Pinpoint the cell where the given text exists, returning its [x, y] midpoint coordinate. 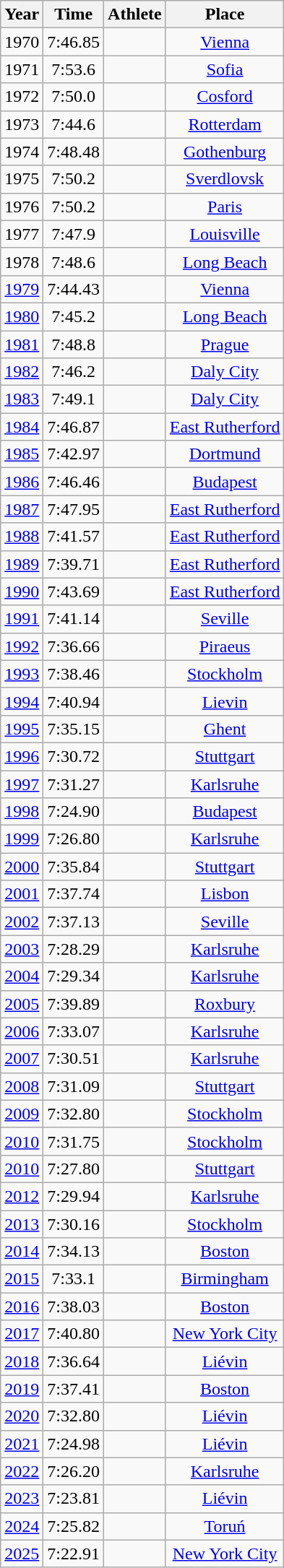
Birmingham [225, 1279]
1977 [22, 234]
1993 [22, 674]
7:47.95 [74, 509]
Roxbury [225, 1004]
1997 [22, 784]
7:24.98 [74, 1444]
1973 [22, 124]
2013 [22, 1224]
7:27.80 [74, 1169]
1995 [22, 729]
7:29.94 [74, 1196]
7:44.43 [74, 289]
7:26.20 [74, 1471]
Louisville [225, 234]
Dortmund [225, 454]
2018 [22, 1361]
7:48.48 [74, 152]
7:36.64 [74, 1361]
2023 [22, 1499]
1994 [22, 701]
7:39.89 [74, 1004]
7:28.29 [74, 949]
2025 [22, 1554]
Sofia [225, 69]
Rotterdam [225, 124]
7:29.34 [74, 976]
1991 [22, 619]
2016 [22, 1307]
1990 [22, 592]
2001 [22, 894]
Piraeus [225, 646]
7:23.81 [74, 1499]
2017 [22, 1334]
7:31.75 [74, 1141]
7:31.09 [74, 1086]
Paris [225, 207]
2006 [22, 1031]
1986 [22, 482]
7:37.41 [74, 1389]
2007 [22, 1059]
7:40.80 [74, 1334]
7:53.6 [74, 69]
7:38.46 [74, 674]
1999 [22, 839]
1980 [22, 316]
2022 [22, 1471]
Sverdlovsk [225, 179]
7:30.16 [74, 1224]
1998 [22, 812]
2012 [22, 1196]
1978 [22, 261]
7:35.15 [74, 729]
1975 [22, 179]
7:47.9 [74, 234]
Ghent [225, 729]
1989 [22, 564]
1984 [22, 427]
2005 [22, 1004]
1974 [22, 152]
7:37.74 [74, 894]
7:30.72 [74, 756]
7:37.13 [74, 922]
Toruń [225, 1526]
1985 [22, 454]
1972 [22, 97]
1970 [22, 42]
1983 [22, 399]
Place [225, 14]
7:36.66 [74, 646]
1982 [22, 372]
7:46.46 [74, 482]
7:40.94 [74, 701]
Athlete [135, 14]
7:45.2 [74, 316]
7:46.2 [74, 372]
7:33.07 [74, 1031]
2019 [22, 1389]
Lisbon [225, 894]
2002 [22, 922]
2004 [22, 976]
2009 [22, 1114]
7:24.90 [74, 812]
7:49.1 [74, 399]
2021 [22, 1444]
7:50.0 [74, 97]
1981 [22, 345]
7:34.13 [74, 1252]
7:26.80 [74, 839]
1987 [22, 509]
7:38.03 [74, 1307]
7:44.6 [74, 124]
1996 [22, 756]
1988 [22, 537]
7:43.69 [74, 592]
7:30.51 [74, 1059]
Gothenburg [225, 152]
1992 [22, 646]
7:39.71 [74, 564]
2000 [22, 867]
2020 [22, 1416]
7:42.97 [74, 454]
2003 [22, 949]
7:48.8 [74, 345]
7:22.91 [74, 1554]
2014 [22, 1252]
Year [22, 14]
7:35.84 [74, 867]
1979 [22, 289]
Prague [225, 345]
7:33.1 [74, 1279]
2024 [22, 1526]
1976 [22, 207]
7:46.85 [74, 42]
1971 [22, 69]
Time [74, 14]
7:31.27 [74, 784]
Lievin [225, 701]
2015 [22, 1279]
7:41.57 [74, 537]
2008 [22, 1086]
7:25.82 [74, 1526]
Cosford [225, 97]
7:46.87 [74, 427]
7:41.14 [74, 619]
7:48.6 [74, 261]
